Determine the [x, y] coordinate at the center of the cell enclosing the given text.  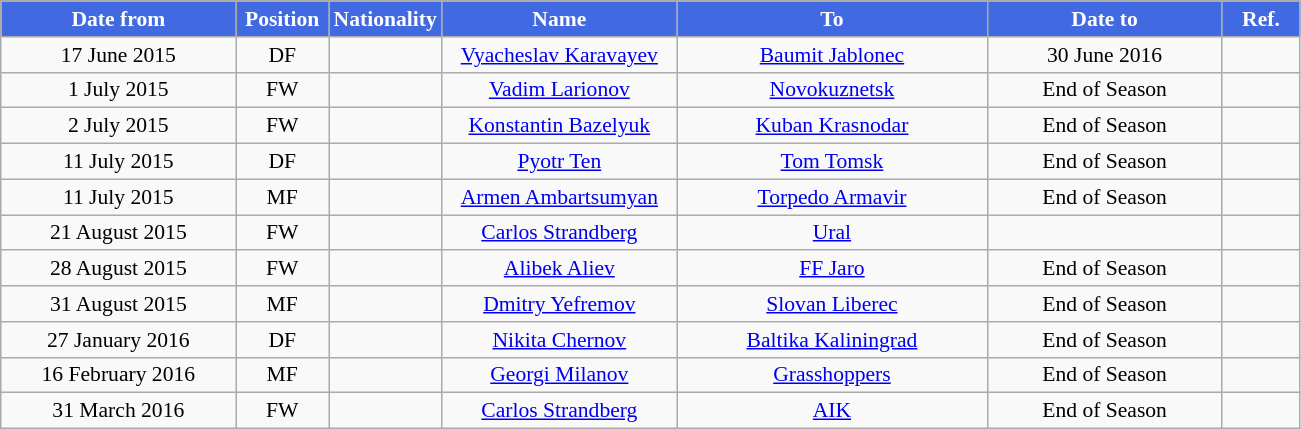
17 June 2015 [118, 55]
Pyotr Ten [560, 162]
Name [560, 19]
Vyacheslav Karavayev [560, 55]
Dmitry Yefremov [560, 304]
Kuban Krasnodar [832, 126]
Novokuznetsk [832, 90]
To [832, 19]
21 August 2015 [118, 233]
Slovan Liberec [832, 304]
Konstantin Bazelyuk [560, 126]
31 August 2015 [118, 304]
Torpedo Armavir [832, 197]
Nikita Chernov [560, 340]
Ref. [1261, 19]
Georgi Milanov [560, 375]
Nationality [384, 19]
28 August 2015 [118, 269]
AIK [832, 411]
Baumit Jablonec [832, 55]
Date to [1104, 19]
FF Jaro [832, 269]
30 June 2016 [1104, 55]
27 January 2016 [118, 340]
31 March 2016 [118, 411]
2 July 2015 [118, 126]
Tom Tomsk [832, 162]
Grasshoppers [832, 375]
Ural [832, 233]
Date from [118, 19]
1 July 2015 [118, 90]
Armen Ambartsumyan [560, 197]
Vadim Larionov [560, 90]
16 February 2016 [118, 375]
Position [282, 19]
Baltika Kaliningrad [832, 340]
Alibek Aliev [560, 269]
